Find where the given text appears and provide that cell's center as (x, y) coordinate. 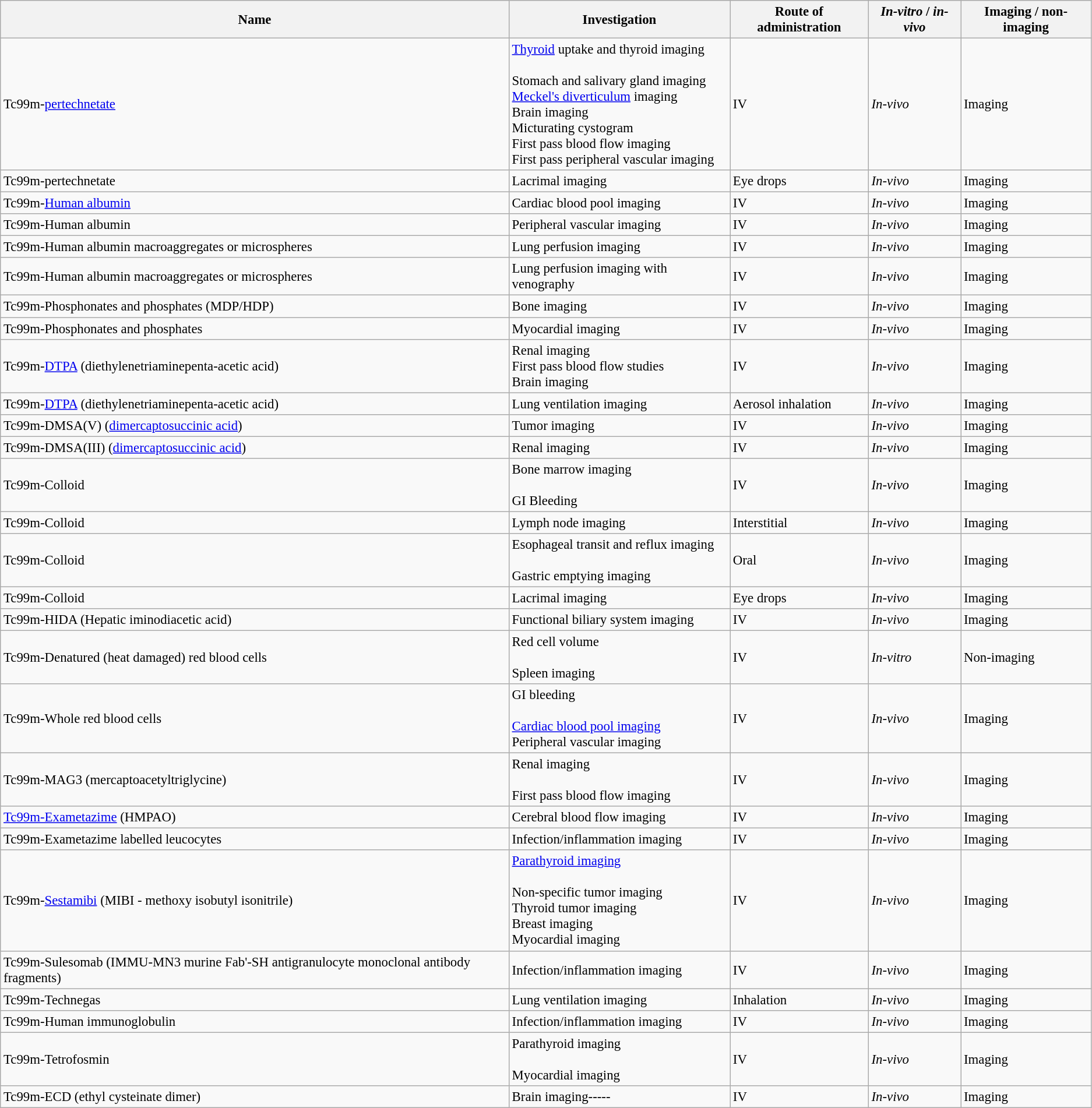
Tc99m-MAG3 (mercaptoacetyltriglycine) (255, 780)
Tc99m-Sestamibi (MIBI - methoxy isobutyl isonitrile) (255, 901)
Tc99m-Exametazime (HMPAO) (255, 817)
Interstitial (799, 523)
Tc99m-Exametazime labelled leucocytes (255, 839)
Tc99m-Phosphonates and phosphates (MDP/HDP) (255, 306)
Brain imaging----- (619, 1097)
Functional biliary system imaging (619, 620)
Tc99m-ECD (ethyl cysteinate dimer) (255, 1097)
Tc99m-HIDA (Hepatic iminodiacetic acid) (255, 620)
Lung perfusion imaging (619, 247)
Red cell volumeSpleen imaging (619, 658)
Tc99m-Sulesomab (IMMU-MN3 murine Fab'-SH antigranulocyte monoclonal antibody fragments) (255, 969)
Tc99m-Human immunoglobulin (255, 1021)
Bone marrow imagingGI Bleeding (619, 485)
Parathyroid imagingNon-specific tumor imaging Thyroid tumor imaging Breast imaging Myocardial imaging (619, 901)
Tc99m-Technegas (255, 1000)
In-vitro / in-vivo (915, 20)
In-vitro (915, 658)
Tc99m-Phosphonates and phosphates (255, 329)
Imaging / non-imaging (1026, 20)
GI bleedingCardiac blood pool imaging Peripheral vascular imaging (619, 719)
Tc99m-DMSA(V) (dimercaptosuccinic acid) (255, 425)
Cerebral blood flow imaging (619, 817)
Renal imagingFirst pass blood flow imaging (619, 780)
Cardiac blood pool imaging (619, 203)
Renal imaging (619, 447)
Myocardial imaging (619, 329)
Tumor imaging (619, 425)
Tc99m-Tetrofosmin (255, 1059)
Tc99m-DMSA(III) (dimercaptosuccinic acid) (255, 447)
Lymph node imaging (619, 523)
Tc99m-Denatured (heat damaged) red blood cells (255, 658)
Aerosol inhalation (799, 404)
Route of administration (799, 20)
Inhalation (799, 1000)
Parathyroid imagingMyocardial imaging (619, 1059)
Lung perfusion imaging with venography (619, 276)
Bone imaging (619, 306)
Renal imagingFirst pass blood flow studiesBrain imaging (619, 366)
Oral (799, 560)
Name (255, 20)
Investigation (619, 20)
Non-imaging (1026, 658)
Tc99m-Whole red blood cells (255, 719)
Esophageal transit and reflux imagingGastric emptying imaging (619, 560)
Peripheral vascular imaging (619, 225)
